Return the (X, Y) coordinate for the center point of the cell that contains the specified text.  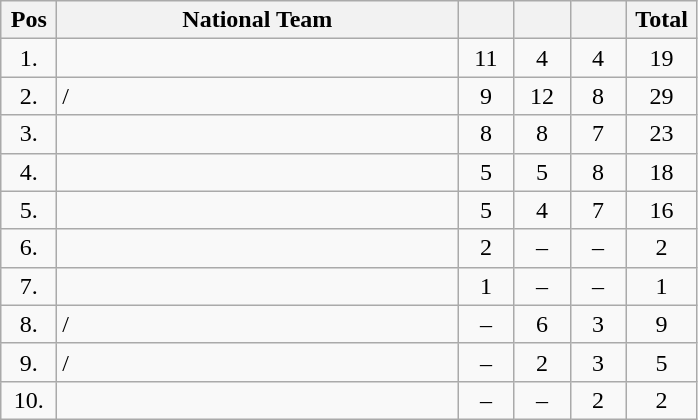
19 (662, 58)
5. (29, 210)
Total (662, 20)
11 (486, 58)
18 (662, 172)
6 (542, 324)
12 (542, 96)
7. (29, 286)
Pos (29, 20)
8. (29, 324)
10. (29, 400)
9. (29, 362)
16 (662, 210)
29 (662, 96)
National Team (258, 20)
3. (29, 134)
1. (29, 58)
2. (29, 96)
23 (662, 134)
4. (29, 172)
6. (29, 248)
